Find where the given text appears and provide that cell's center as [x, y] coordinate. 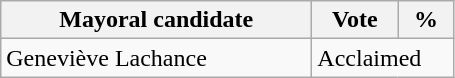
Mayoral candidate [156, 20]
Acclaimed [383, 58]
% [426, 20]
Vote [355, 20]
Geneviève Lachance [156, 58]
